Return (x, y) of the center of cell containing provided text 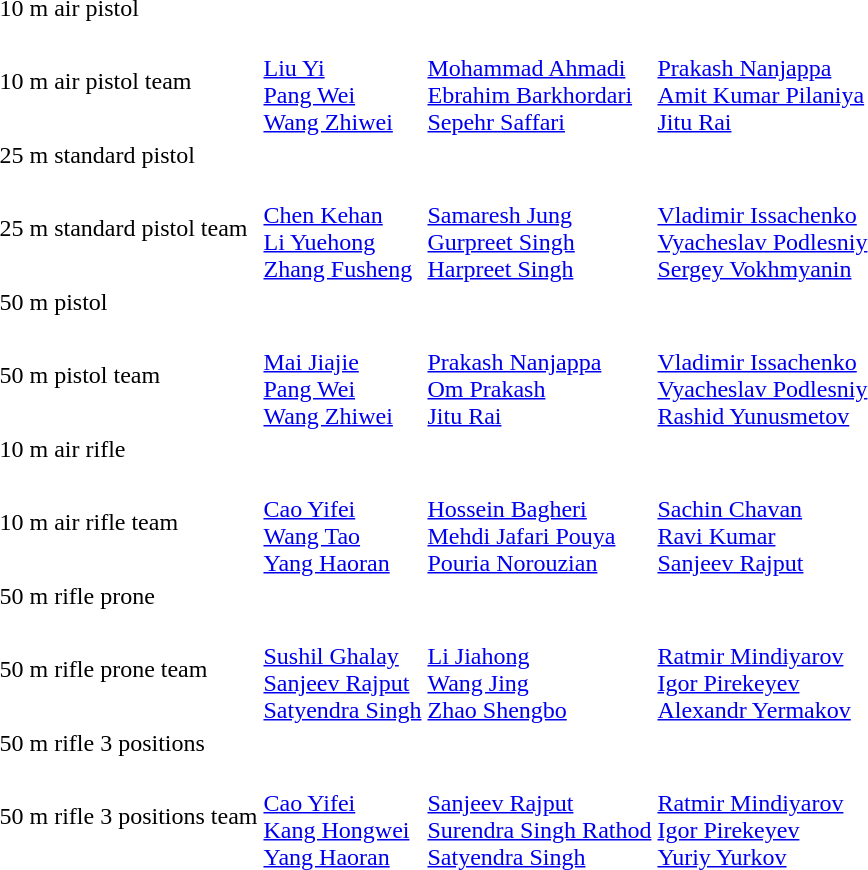
Mai JiajiePang WeiWang Zhiwei (342, 376)
Mohammad AhmadiEbrahim BarkhordariSepehr Saffari (540, 82)
Li JiahongWang JingZhao Shengbo (540, 670)
Prakash NanjappaOm PrakashJitu Rai (540, 376)
Samaresh JungGurpreet SinghHarpreet Singh (540, 228)
Sushil GhalaySanjeev RajputSatyendra Singh (342, 670)
Liu YiPang WeiWang Zhiwei (342, 82)
Chen KehanLi YuehongZhang Fusheng (342, 228)
Cao YifeiWang TaoYang Haoran (342, 522)
Hossein BagheriMehdi Jafari PouyaPouria Norouzian (540, 522)
